Capture the cell that displays the provided text and extract its (X, Y) central coordinate. 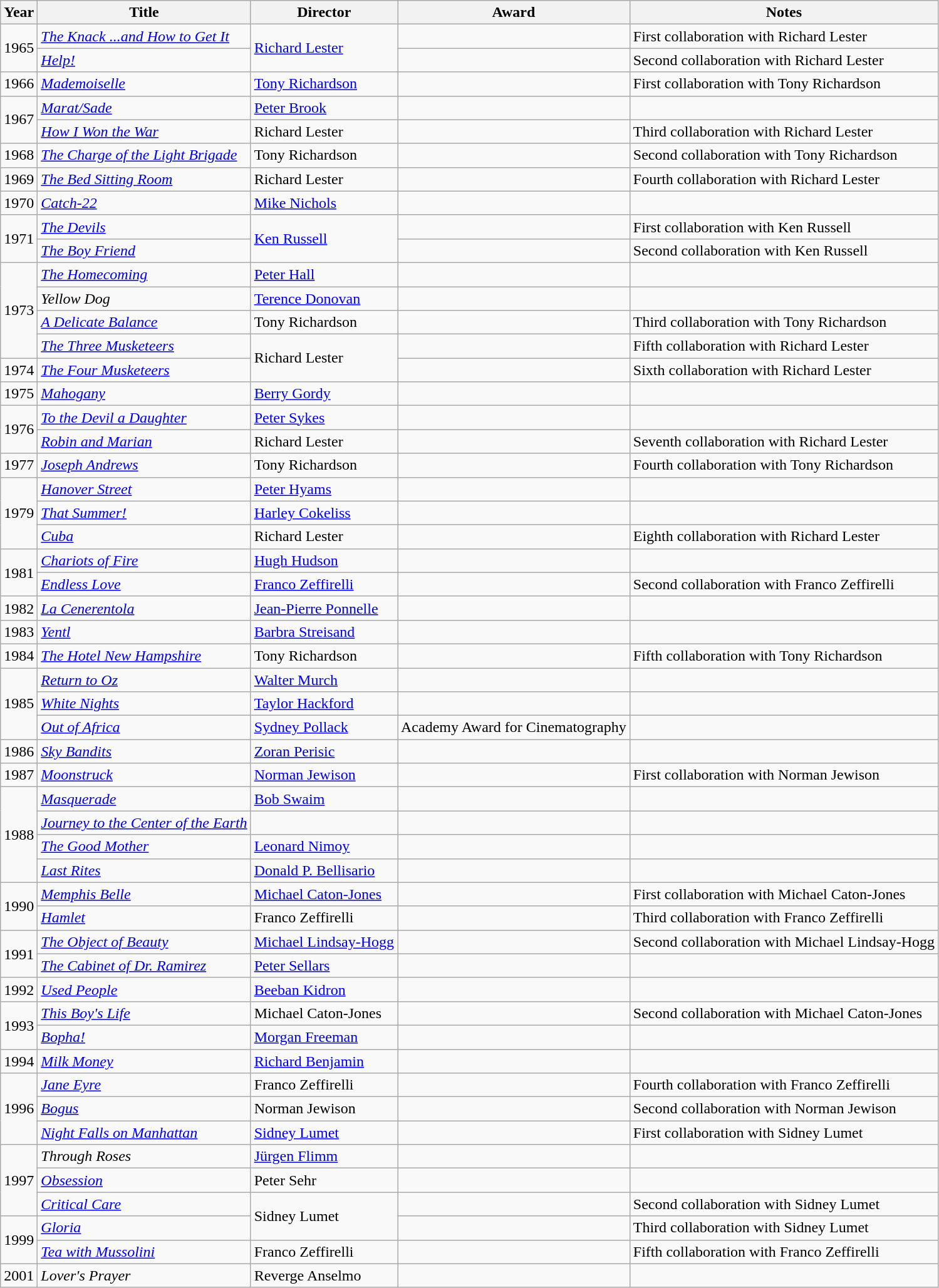
Used People (144, 989)
Beeban Kidron (324, 989)
Second collaboration with Tony Richardson (784, 155)
First collaboration with Norman Jewison (784, 775)
Hanover Street (144, 489)
1974 (19, 370)
1992 (19, 989)
Fifth collaboration with Tony Richardson (784, 656)
Yentl (144, 632)
Hugh Hudson (324, 560)
1975 (19, 394)
Bopha! (144, 1037)
Peter Sellars (324, 966)
Second collaboration with Franco Zeffirelli (784, 584)
The Three Musketeers (144, 346)
The Four Musketeers (144, 370)
Cuba (144, 537)
Return to Oz (144, 679)
Third collaboration with Tony Richardson (784, 322)
The Devils (144, 227)
1986 (19, 751)
Leonard Nimoy (324, 847)
Terence Donovan (324, 299)
How I Won the War (144, 131)
Endless Love (144, 584)
Catch-22 (144, 203)
Fifth collaboration with Richard Lester (784, 346)
Award (514, 13)
1970 (19, 203)
Seventh collaboration with Richard Lester (784, 441)
Tea with Mussolini (144, 1252)
1987 (19, 775)
The Cabinet of Dr. Ramirez (144, 966)
1971 (19, 239)
Ken Russell (324, 239)
1977 (19, 465)
Journey to the Center of the Earth (144, 823)
Second collaboration with Norman Jewison (784, 1109)
Peter Hall (324, 274)
Peter Hyams (324, 489)
1984 (19, 656)
Second collaboration with Ken Russell (784, 250)
1982 (19, 608)
Marat/Sade (144, 108)
1973 (19, 310)
Donald P. Bellisario (324, 870)
Sixth collaboration with Richard Lester (784, 370)
1991 (19, 954)
The Object of Beauty (144, 942)
Eighth collaboration with Richard Lester (784, 537)
Robin and Marian (144, 441)
Last Rites (144, 870)
Second collaboration with Sidney Lumet (784, 1204)
Fifth collaboration with Franco Zeffirelli (784, 1252)
Joseph Andrews (144, 465)
1979 (19, 513)
The Bed Sitting Room (144, 179)
The Knack ...and How to Get It (144, 36)
Mahogany (144, 394)
First collaboration with Tony Richardson (784, 84)
1965 (19, 48)
Fourth collaboration with Tony Richardson (784, 465)
1983 (19, 632)
1990 (19, 906)
To the Devil a Daughter (144, 418)
1967 (19, 120)
The Good Mother (144, 847)
Reverge Anselmo (324, 1275)
The Homecoming (144, 274)
Harley Cokeliss (324, 513)
Out of Africa (144, 728)
Morgan Freeman (324, 1037)
Taylor Hackford (324, 704)
Critical Care (144, 1204)
This Boy's Life (144, 1013)
Moonstruck (144, 775)
Third collaboration with Richard Lester (784, 131)
First collaboration with Ken Russell (784, 227)
First collaboration with Richard Lester (784, 36)
1993 (19, 1025)
Year (19, 13)
Yellow Dog (144, 299)
1968 (19, 155)
Fourth collaboration with Richard Lester (784, 179)
1994 (19, 1061)
Second collaboration with Michael Caton-Jones (784, 1013)
Notes (784, 13)
The Hotel New Hampshire (144, 656)
Bob Swaim (324, 799)
Title (144, 13)
Academy Award for Cinematography (514, 728)
Richard Benjamin (324, 1061)
Berry Gordy (324, 394)
Peter Sykes (324, 418)
1966 (19, 84)
Director (324, 13)
A Delicate Balance (144, 322)
Second collaboration with Richard Lester (784, 60)
First collaboration with Michael Caton-Jones (784, 894)
Mike Nichols (324, 203)
Jane Eyre (144, 1085)
Second collaboration with Michael Lindsay-Hogg (784, 942)
Jean-Pierre Ponnelle (324, 608)
Walter Murch (324, 679)
Hamlet (144, 918)
The Charge of the Light Brigade (144, 155)
2001 (19, 1275)
Gloria (144, 1228)
Peter Sehr (324, 1180)
Zoran Perisic (324, 751)
Chariots of Fire (144, 560)
Sky Bandits (144, 751)
The Boy Friend (144, 250)
Obsession (144, 1180)
Memphis Belle (144, 894)
1997 (19, 1180)
1999 (19, 1240)
1969 (19, 179)
Lover's Prayer (144, 1275)
La Cenerentola (144, 608)
Michael Lindsay-Hogg (324, 942)
Third collaboration with Franco Zeffirelli (784, 918)
Bogus (144, 1109)
Barbra Streisand (324, 632)
Help! (144, 60)
1985 (19, 703)
White Nights (144, 704)
Night Falls on Manhattan (144, 1133)
That Summer! (144, 513)
Sydney Pollack (324, 728)
Masquerade (144, 799)
1988 (19, 835)
1981 (19, 572)
Through Roses (144, 1157)
Fourth collaboration with Franco Zeffirelli (784, 1085)
Peter Brook (324, 108)
1976 (19, 430)
Third collaboration with Sidney Lumet (784, 1228)
Milk Money (144, 1061)
First collaboration with Sidney Lumet (784, 1133)
Mademoiselle (144, 84)
1996 (19, 1109)
Jürgen Flimm (324, 1157)
